From the cell containing the given text, extract its center point as [x, y] coordinate. 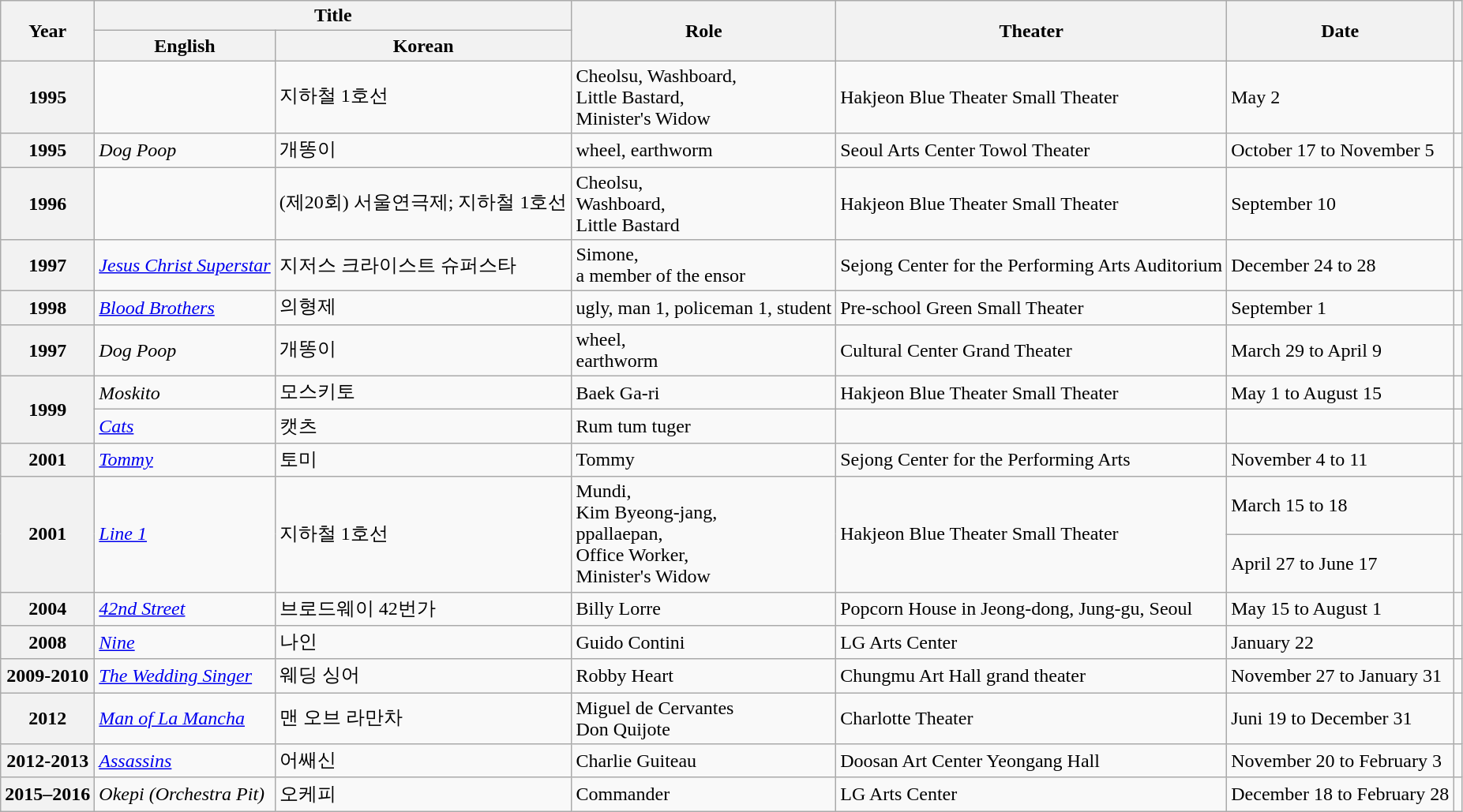
English [185, 46]
April 27 to June 17 [1341, 563]
1999 [47, 409]
지저스 크라이스트 슈퍼스타 [423, 265]
March 15 to 18 [1341, 505]
September 10 [1341, 204]
42nd Street [185, 609]
2004 [47, 609]
1996 [47, 204]
Line 1 [185, 534]
November 20 to February 3 [1341, 761]
2012-2013 [47, 761]
Role [704, 31]
2015–2016 [47, 794]
Simone,a member of the ensor [704, 265]
March 29 to April 9 [1341, 350]
2008 [47, 642]
Assassins [185, 761]
캣츠 [423, 426]
September 1 [1341, 308]
Cultural Center Grand Theater [1031, 350]
Sejong Center for the Performing Arts Auditorium [1031, 265]
Doosan Art Center Yeongang Hall [1031, 761]
Date [1341, 31]
Okepi (Orchestra Pit) [185, 794]
모스키토 [423, 393]
(제20회) 서울연극제; 지하철 1호선 [423, 204]
wheel,earthworm [704, 350]
Commander [704, 794]
어쌔신 [423, 761]
토미 [423, 459]
나인 [423, 642]
Theater [1031, 31]
Chungmu Art Hall grand theater [1031, 675]
wheel, earthworm [704, 150]
오케피 [423, 794]
Mundi,Kim Byeong-jang,ppallaepan,Office Worker,Minister's Widow [704, 534]
브로드웨이 42번가 [423, 609]
December 24 to 28 [1341, 265]
Popcorn House in Jeong-dong, Jung-gu, Seoul [1031, 609]
ugly, man 1, policeman 1, student [704, 308]
November 4 to 11 [1341, 459]
May 2 [1341, 97]
May 15 to August 1 [1341, 609]
Moskito [185, 393]
The Wedding Singer [185, 675]
Charlotte Theater [1031, 718]
Man of La Mancha [185, 718]
December 18 to February 28 [1341, 794]
May 1 to August 15 [1341, 393]
Billy Lorre [704, 609]
Korean [423, 46]
1998 [47, 308]
January 22 [1341, 642]
Year [47, 31]
Nine [185, 642]
Pre-school Green Small Theater [1031, 308]
맨 오브 라만차 [423, 718]
2009-2010 [47, 675]
Cheolsu,Washboard,Little Bastard [704, 204]
Title [333, 16]
Jesus Christ Superstar [185, 265]
Cats [185, 426]
Seoul Arts Center Towol Theater [1031, 150]
Baek Ga-ri [704, 393]
의형제 [423, 308]
October 17 to November 5 [1341, 150]
Blood Brothers [185, 308]
Cheolsu, Washboard,Little Bastard,Minister's Widow [704, 97]
Rum tum tuger [704, 426]
Miguel de CervantesDon Quijote [704, 718]
Guido Contini [704, 642]
November 27 to January 31 [1341, 675]
Charlie Guiteau [704, 761]
2012 [47, 718]
웨딩 싱어 [423, 675]
Juni 19 to December 31 [1341, 718]
Robby Heart [704, 675]
Sejong Center for the Performing Arts [1031, 459]
